From the cell containing the given text, extract its center point as (x, y) coordinate. 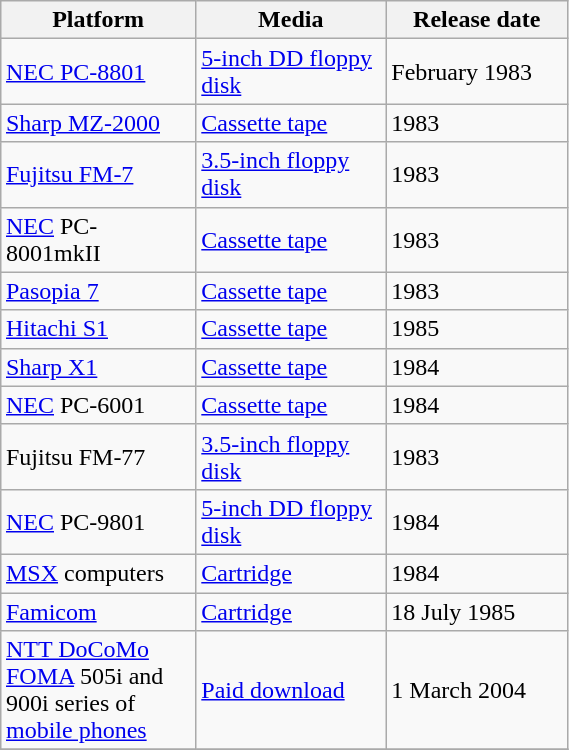
Sharp MZ-2000 (98, 123)
MSX computers (98, 573)
Fujitsu FM-77 (98, 456)
Pasopia 7 (98, 291)
NEC PC-9801 (98, 522)
NEC PC-8801 (98, 72)
1985 (477, 329)
Sharp X1 (98, 367)
NEC PC-6001 (98, 405)
18 July 1985 (477, 611)
Platform (98, 20)
Paid download (291, 690)
Release date (477, 20)
1 March 2004 (477, 690)
Famicom (98, 611)
Fujitsu FM-7 (98, 174)
February 1983 (477, 72)
Hitachi S1 (98, 329)
NEC PC-8001mkII (98, 240)
Media (291, 20)
NTT DoCoMo FOMA 505i and 900i series of mobile phones (98, 690)
